Detect which cell encompasses the target text, then output its [x, y] center coordinate. 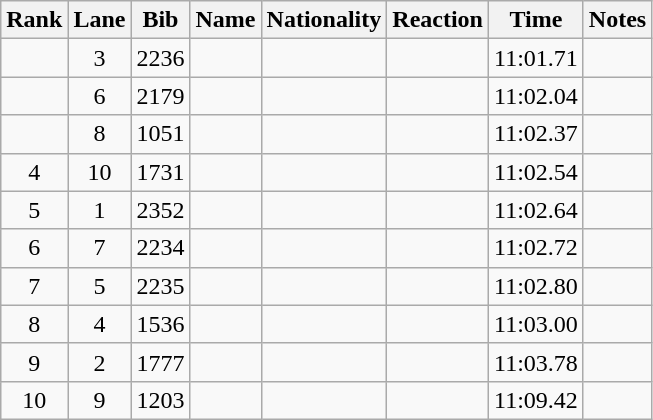
1051 [160, 134]
1 [100, 210]
Notes [617, 20]
1731 [160, 172]
11:02.72 [536, 248]
2235 [160, 286]
2179 [160, 96]
11:01.71 [536, 58]
2 [100, 362]
Reaction [438, 20]
Nationality [324, 20]
2234 [160, 248]
2352 [160, 210]
Lane [100, 20]
11:02.04 [536, 96]
Time [536, 20]
11:02.37 [536, 134]
1777 [160, 362]
1203 [160, 400]
3 [100, 58]
11:03.00 [536, 324]
11:02.64 [536, 210]
Name [226, 20]
1536 [160, 324]
11:02.80 [536, 286]
Rank [34, 20]
Bib [160, 20]
11:03.78 [536, 362]
11:09.42 [536, 400]
2236 [160, 58]
11:02.54 [536, 172]
